From the cell containing the given text, extract its center point as [x, y] coordinate. 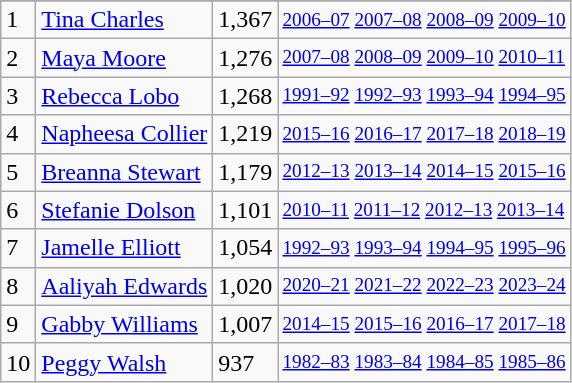
1991–92 1992–93 1993–94 1994–95 [424, 96]
2010–11 2011–12 2012–13 2013–14 [424, 210]
Aaliyah Edwards [124, 286]
2006–07 2007–08 2008–09 2009–10 [424, 20]
1 [18, 20]
1,054 [246, 248]
2015–16 2016–17 2017–18 2018–19 [424, 134]
1,268 [246, 96]
9 [18, 324]
3 [18, 96]
7 [18, 248]
5 [18, 172]
1,276 [246, 58]
Napheesa Collier [124, 134]
Maya Moore [124, 58]
Tina Charles [124, 20]
2020–21 2021–22 2022–23 2023–24 [424, 286]
1,101 [246, 210]
4 [18, 134]
937 [246, 362]
Gabby Williams [124, 324]
10 [18, 362]
Breanna Stewart [124, 172]
Peggy Walsh [124, 362]
1,020 [246, 286]
1,179 [246, 172]
Jamelle Elliott [124, 248]
Stefanie Dolson [124, 210]
8 [18, 286]
1,007 [246, 324]
Rebecca Lobo [124, 96]
2012–13 2013–14 2014–15 2015–16 [424, 172]
1,367 [246, 20]
1,219 [246, 134]
1992–93 1993–94 1994–95 1995–96 [424, 248]
1982–83 1983–84 1984–85 1985–86 [424, 362]
2 [18, 58]
2014–15 2015–16 2016–17 2017–18 [424, 324]
2007–08 2008–09 2009–10 2010–11 [424, 58]
6 [18, 210]
